Scan for the cell matching the given text and deliver its [X, Y] coordinate at center. 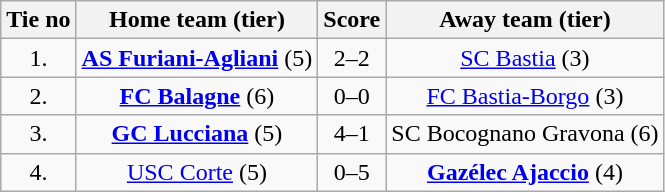
SC Bocognano Gravona (6) [525, 134]
3. [38, 134]
4–1 [352, 134]
FC Bastia-Borgo (3) [525, 96]
Away team (tier) [525, 20]
0–5 [352, 172]
2. [38, 96]
USC Corte (5) [197, 172]
FC Balagne (6) [197, 96]
SC Bastia (3) [525, 58]
Gazélec Ajaccio (4) [525, 172]
Tie no [38, 20]
AS Furiani-Agliani (5) [197, 58]
Score [352, 20]
2–2 [352, 58]
GC Lucciana (5) [197, 134]
4. [38, 172]
Home team (tier) [197, 20]
1. [38, 58]
0–0 [352, 96]
